Identify which cell holds the provided text, then report its (x, y) central coordinate. 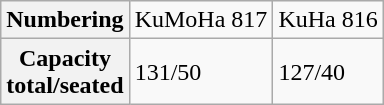
131/50 (201, 72)
Numbering (65, 20)
KuHa 816 (328, 20)
Capacitytotal/seated (65, 72)
127/40 (328, 72)
KuMoHa 817 (201, 20)
